Pinpoint the cell where the given text exists, returning its [X, Y] midpoint coordinate. 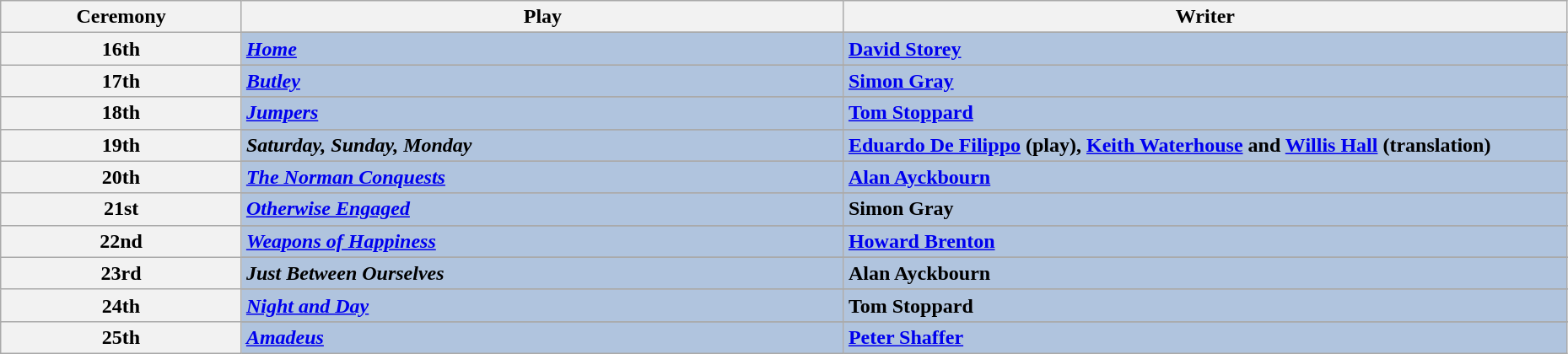
Night and Day [542, 305]
Amadeus [542, 337]
Writer [1204, 17]
16th [121, 49]
Butley [542, 81]
Peter Shaffer [1204, 337]
19th [121, 145]
David Storey [1204, 49]
Ceremony [121, 17]
Play [542, 17]
Jumpers [542, 113]
Saturday, Sunday, Monday [542, 145]
23rd [121, 273]
20th [121, 177]
22nd [121, 241]
Weapons of Happiness [542, 241]
18th [121, 113]
24th [121, 305]
21st [121, 209]
Otherwise Engaged [542, 209]
17th [121, 81]
Eduardo De Filippo (play), Keith Waterhouse and Willis Hall (translation) [1204, 145]
Howard Brenton [1204, 241]
The Norman Conquests [542, 177]
25th [121, 337]
Home [542, 49]
Just Between Ourselves [542, 273]
